Return (x, y) of the center of cell containing provided text 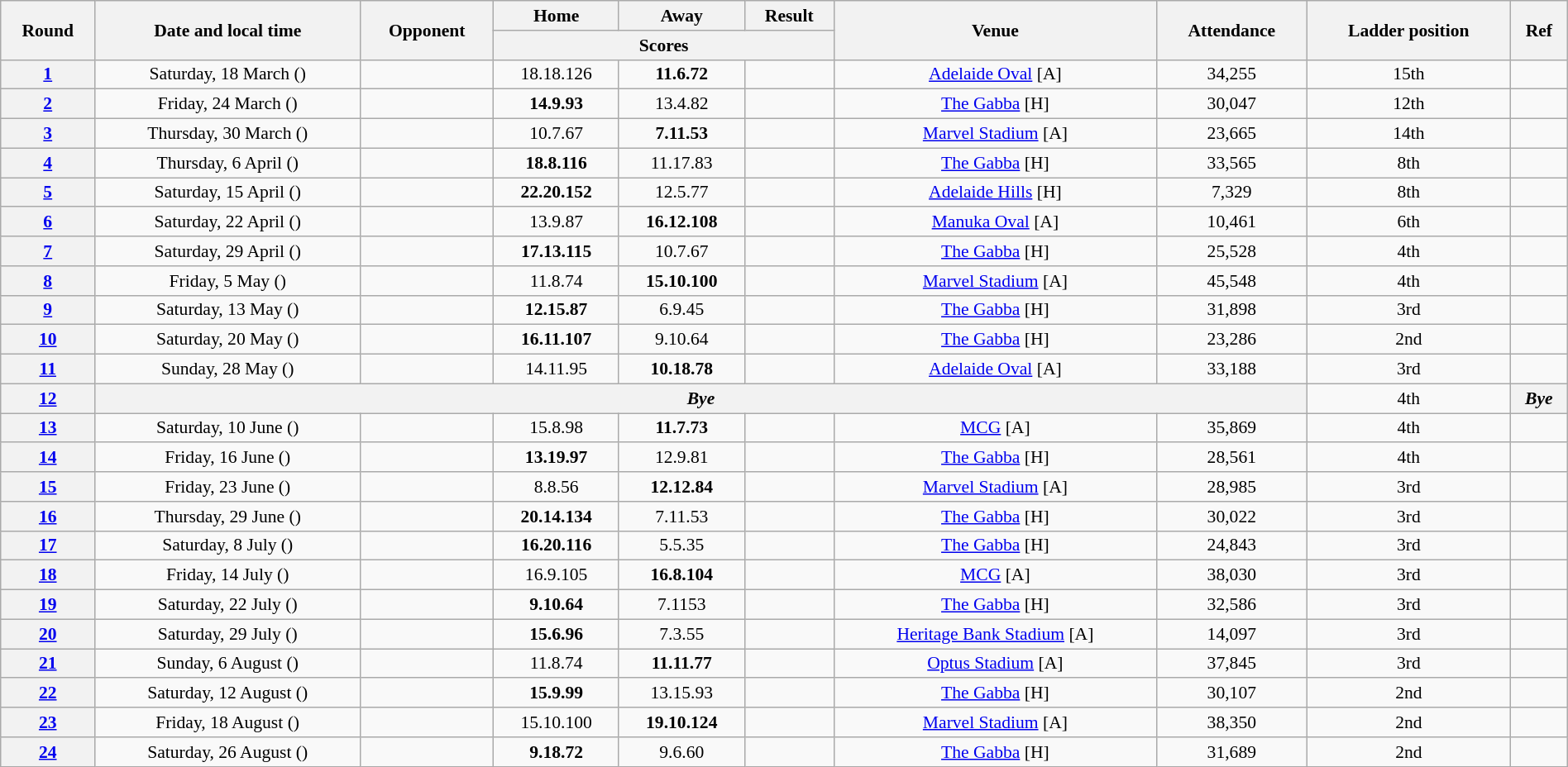
37,845 (1231, 664)
6 (48, 222)
10.18.78 (681, 369)
13.19.97 (557, 458)
12.12.84 (681, 487)
16.9.105 (557, 575)
14,097 (1231, 634)
Thursday, 30 March () (228, 134)
28,561 (1231, 458)
16.20.116 (557, 545)
13 (48, 428)
8 (48, 281)
15th (1408, 74)
7,329 (1231, 193)
7.3.55 (681, 634)
Saturday, 29 July () (228, 634)
9 (48, 310)
Away (681, 16)
19.10.124 (681, 722)
17.13.115 (557, 251)
13.15.93 (681, 693)
11.17.83 (681, 163)
32,586 (1231, 605)
Home (557, 16)
Saturday, 12 August () (228, 693)
22 (48, 693)
Thursday, 29 June () (228, 517)
Attendance (1231, 30)
Saturday, 15 April () (228, 193)
Saturday, 22 April () (228, 222)
16 (48, 517)
3 (48, 134)
5.5.35 (681, 545)
Scores (664, 45)
1 (48, 74)
2 (48, 104)
22.20.152 (557, 193)
14 (48, 458)
Ladder position (1408, 30)
Date and local time (228, 30)
31,898 (1231, 310)
12.9.81 (681, 458)
10 (48, 340)
33,188 (1231, 369)
Adelaide Hills [H] (995, 193)
34,255 (1231, 74)
11.6.72 (681, 74)
45,548 (1231, 281)
Friday, 16 June () (228, 458)
20 (48, 634)
Friday, 14 July () (228, 575)
17 (48, 545)
14.9.93 (557, 104)
30,047 (1231, 104)
16.8.104 (681, 575)
38,350 (1231, 722)
15.6.96 (557, 634)
7 (48, 251)
33,565 (1231, 163)
Saturday, 10 June () (228, 428)
11.7.73 (681, 428)
25,528 (1231, 251)
10,461 (1231, 222)
30,107 (1231, 693)
18 (48, 575)
28,985 (1231, 487)
14.11.95 (557, 369)
11 (48, 369)
Friday, 23 June () (228, 487)
12th (1408, 104)
23,665 (1231, 134)
Saturday, 22 July () (228, 605)
15.8.98 (557, 428)
Result (789, 16)
31,689 (1231, 752)
Friday, 18 August () (228, 722)
11.11.77 (681, 664)
16.11.107 (557, 340)
9.6.60 (681, 752)
Optus Stadium [A] (995, 664)
23 (48, 722)
16.12.108 (681, 222)
23,286 (1231, 340)
14th (1408, 134)
24,843 (1231, 545)
Round (48, 30)
30,022 (1231, 517)
5 (48, 193)
12 (48, 398)
24 (48, 752)
38,030 (1231, 575)
8.8.56 (557, 487)
4 (48, 163)
21 (48, 664)
9.18.72 (557, 752)
Sunday, 28 May () (228, 369)
13.4.82 (681, 104)
7.1153 (681, 605)
Saturday, 29 April () (228, 251)
Friday, 5 May () (228, 281)
Saturday, 20 May () (228, 340)
15 (48, 487)
Heritage Bank Stadium [A] (995, 634)
Opponent (427, 30)
Saturday, 26 August () (228, 752)
Saturday, 8 July () (228, 545)
Saturday, 18 March () (228, 74)
Saturday, 13 May () (228, 310)
15.9.99 (557, 693)
Manuka Oval [A] (995, 222)
18.8.116 (557, 163)
Thursday, 6 April () (228, 163)
6.9.45 (681, 310)
12.5.77 (681, 193)
6th (1408, 222)
12.15.87 (557, 310)
Friday, 24 March () (228, 104)
19 (48, 605)
13.9.87 (557, 222)
20.14.134 (557, 517)
18.18.126 (557, 74)
35,869 (1231, 428)
Sunday, 6 August () (228, 664)
Venue (995, 30)
Ref (1538, 30)
